From the cell containing the given text, extract its center point as (x, y) coordinate. 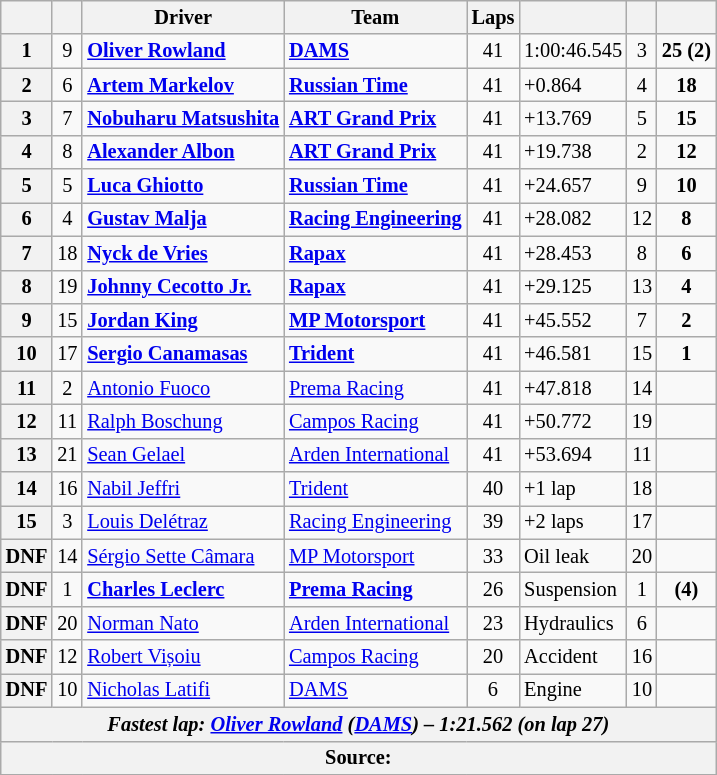
Robert Vișoiu (183, 657)
(4) (686, 589)
Nobuharu Matsushita (183, 118)
Charles Leclerc (183, 589)
Luca Ghiotto (183, 186)
Sergio Canamasas (183, 354)
Nabil Jeffri (183, 489)
Sérgio Sette Câmara (183, 556)
26 (494, 589)
+45.552 (573, 320)
+28.082 (573, 219)
21 (67, 455)
Jordan King (183, 320)
+29.125 (573, 287)
25 (2) (686, 51)
Nyck de Vries (183, 253)
Artem Markelov (183, 85)
Fastest lap: Oliver Rowland (DAMS) – 1:21.562 (on lap 27) (358, 724)
+2 laps (573, 522)
Suspension (573, 589)
+13.769 (573, 118)
Laps (494, 17)
+28.453 (573, 253)
Accident (573, 657)
+1 lap (573, 489)
Norman Nato (183, 623)
33 (494, 556)
+19.738 (573, 152)
Ralph Boschung (183, 421)
Louis Delétraz (183, 522)
+47.818 (573, 388)
+24.657 (573, 186)
+53.694 (573, 455)
Source: (358, 758)
Driver (183, 17)
23 (494, 623)
Gustav Malja (183, 219)
39 (494, 522)
Oliver Rowland (183, 51)
Johnny Cecotto Jr. (183, 287)
1:00:46.545 (573, 51)
Sean Gelael (183, 455)
Team (375, 17)
+46.581 (573, 354)
Antonio Fuoco (183, 388)
+0.864 (573, 85)
Nicholas Latifi (183, 690)
Alexander Albon (183, 152)
Engine (573, 690)
40 (494, 489)
Oil leak (573, 556)
+50.772 (573, 421)
Hydraulics (573, 623)
